Find where the given text appears and provide that cell's center as (x, y) coordinate. 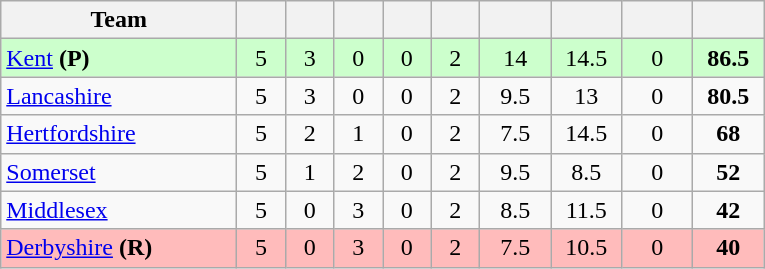
10.5 (586, 248)
Hertfordshire (119, 134)
42 (728, 210)
68 (728, 134)
Derbyshire (R) (119, 248)
Middlesex (119, 210)
52 (728, 172)
Somerset (119, 172)
13 (586, 96)
Kent (P) (119, 58)
80.5 (728, 96)
40 (728, 248)
14 (516, 58)
Lancashire (119, 96)
11.5 (586, 210)
86.5 (728, 58)
Team (119, 20)
